Locate the cell with the specified text and output its (X, Y) center coordinate. 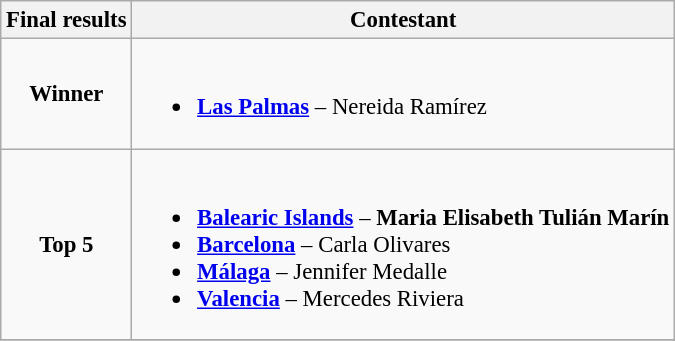
Las Palmas – Nereida Ramírez (404, 94)
Contestant (404, 20)
Balearic Islands – Maria Elisabeth Tulián Marín Barcelona – Carla Olivares Málaga – Jennifer Medalle Valencia – Mercedes Riviera (404, 244)
Winner (66, 94)
Top 5 (66, 244)
Final results (66, 20)
